Extract the [X, Y] coordinate from the center of the cell holding the provided text.  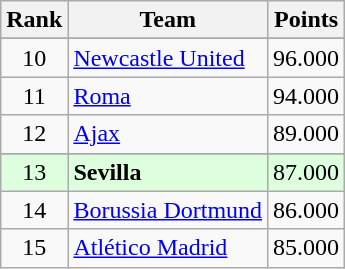
85.000 [306, 248]
Borussia Dortmund [168, 210]
13 [34, 172]
87.000 [306, 172]
15 [34, 248]
12 [34, 134]
86.000 [306, 210]
Roma [168, 96]
Team [168, 20]
11 [34, 96]
Ajax [168, 134]
89.000 [306, 134]
Newcastle United [168, 58]
Rank [34, 20]
14 [34, 210]
Atlético Madrid [168, 248]
96.000 [306, 58]
Points [306, 20]
Sevilla [168, 172]
94.000 [306, 96]
10 [34, 58]
